Scan for the cell matching the given text and deliver its [X, Y] coordinate at center. 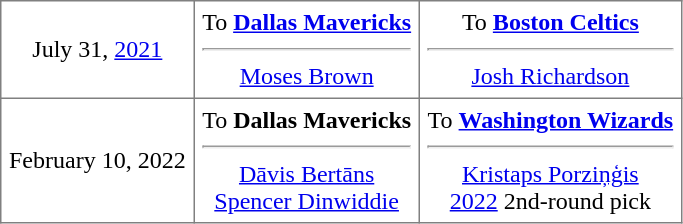
To Boston CelticsJosh Richardson [550, 50]
To Washington WizardsKristaps Porziņģis2022 2nd-round pick [550, 160]
February 10, 2022 [98, 160]
To Dallas MavericksDāvis BertānsSpencer Dinwiddie [306, 160]
To Dallas MavericksMoses Brown [306, 50]
July 31, 2021 [98, 50]
